Scan for the cell matching the given text and deliver its [x, y] coordinate at center. 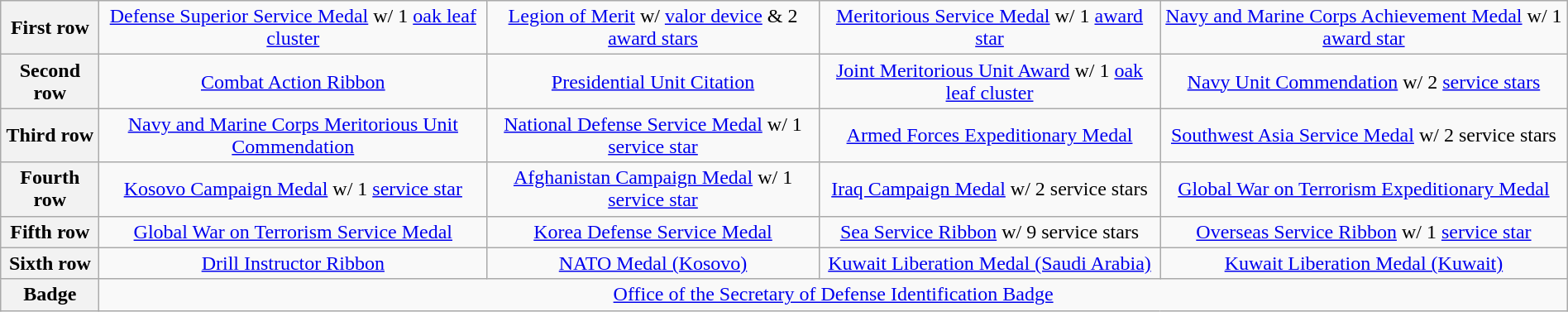
Southwest Asia Service Medal w/ 2 service stars [1365, 136]
Office of the Secretary of Defense Identification Badge [834, 295]
Navy and Marine Corps Achievement Medal w/ 1 award star [1365, 28]
Fifth row [50, 232]
Navy Unit Commendation w/ 2 service stars [1365, 81]
Global War on Terrorism Expeditionary Medal [1365, 189]
Iraq Campaign Medal w/ 2 service stars [989, 189]
Korea Defense Service Medal [653, 232]
Afghanistan Campaign Medal w/ 1 service star [653, 189]
Second row [50, 81]
Drill Instructor Ribbon [293, 263]
Armed Forces Expeditionary Medal [989, 136]
Legion of Merit w/ valor device & 2 award stars [653, 28]
Third row [50, 136]
Sixth row [50, 263]
Sea Service Ribbon w/ 9 service stars [989, 232]
NATO Medal (Kosovo) [653, 263]
Meritorious Service Medal w/ 1 award star [989, 28]
Navy and Marine Corps Meritorious Unit Commendation [293, 136]
Combat Action Ribbon [293, 81]
National Defense Service Medal w/ 1 service star [653, 136]
Badge [50, 295]
Defense Superior Service Medal w/ 1 oak leaf cluster [293, 28]
Presidential Unit Citation [653, 81]
First row [50, 28]
Joint Meritorious Unit Award w/ 1 oak leaf cluster [989, 81]
Fourth row [50, 189]
Global War on Terrorism Service Medal [293, 232]
Kuwait Liberation Medal (Saudi Arabia) [989, 263]
Kosovo Campaign Medal w/ 1 service star [293, 189]
Kuwait Liberation Medal (Kuwait) [1365, 263]
Overseas Service Ribbon w/ 1 service star [1365, 232]
